Search for the cell housing the specified text and yield its [X, Y] center coordinate. 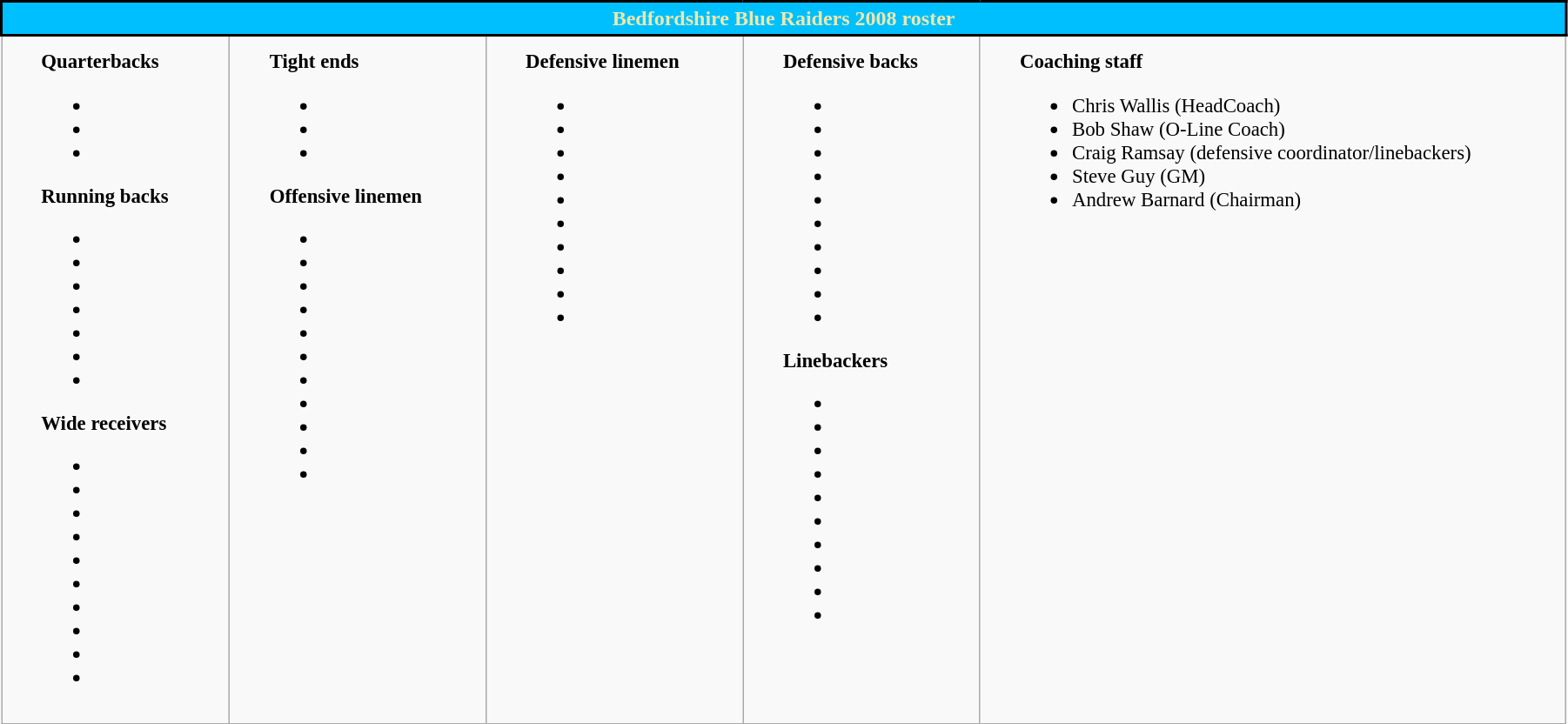
Coaching staffChris Wallis (HeadCoach)Bob Shaw (O-Line Coach)Craig Ramsay (defensive coordinator/linebackers)Steve Guy (GM)Andrew Barnard (Chairman) [1272, 379]
QuarterbacksRunning backsWide receivers [116, 379]
Bedfordshire Blue Raiders 2008 roster [784, 19]
Defensive backsLinebackers [861, 379]
Tight endsOffensive linemen [358, 379]
Defensive linemen [614, 379]
